Output the (X, Y) coordinate of the center of the cell containing the given text.  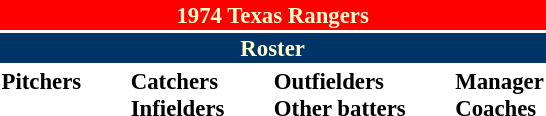
1974 Texas Rangers (272, 15)
Roster (272, 48)
